Pinpoint the cell where the given text exists, returning its [X, Y] midpoint coordinate. 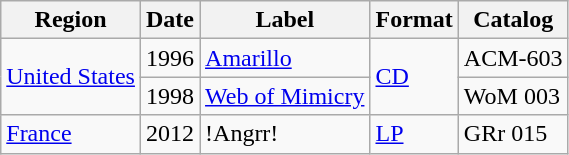
Amarillo [285, 58]
2012 [170, 134]
CD [414, 77]
ACM-603 [513, 58]
France [71, 134]
Web of Mimicry [285, 96]
Catalog [513, 20]
Label [285, 20]
United States [71, 77]
Date [170, 20]
Format [414, 20]
1996 [170, 58]
!Angrr! [285, 134]
Region [71, 20]
WoM 003 [513, 96]
GRr 015 [513, 134]
1998 [170, 96]
LP [414, 134]
